From the cell containing the given text, extract its center point as [X, Y] coordinate. 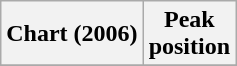
Peak position [189, 34]
Chart (2006) [72, 34]
